Determine the (x, y) coordinate at the center of the cell enclosing the given text.  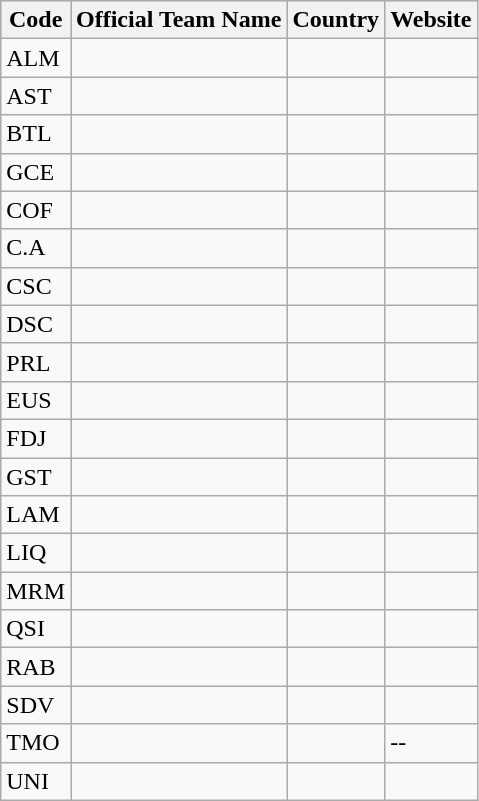
FDJ (36, 438)
C.A (36, 248)
ALM (36, 58)
Code (36, 20)
DSC (36, 324)
PRL (36, 362)
RAB (36, 667)
-- (431, 743)
GCE (36, 172)
MRM (36, 591)
EUS (36, 400)
LAM (36, 515)
COF (36, 210)
UNI (36, 781)
TMO (36, 743)
LIQ (36, 553)
SDV (36, 705)
AST (36, 96)
QSI (36, 629)
BTL (36, 134)
Website (431, 20)
CSC (36, 286)
Country (336, 20)
GST (36, 477)
Official Team Name (178, 20)
